Pinpoint the cell where the given text exists, returning its (x, y) midpoint coordinate. 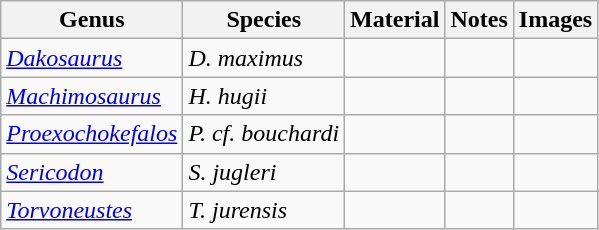
H. hugii (264, 96)
Images (555, 20)
Sericodon (92, 172)
Notes (479, 20)
Proexochokefalos (92, 134)
T. jurensis (264, 210)
D. maximus (264, 58)
Machimosaurus (92, 96)
Torvoneustes (92, 210)
Species (264, 20)
S. jugleri (264, 172)
Genus (92, 20)
Dakosaurus (92, 58)
P. cf. bouchardi (264, 134)
Material (395, 20)
